Output the [x, y] coordinate of the center of the cell containing the given text.  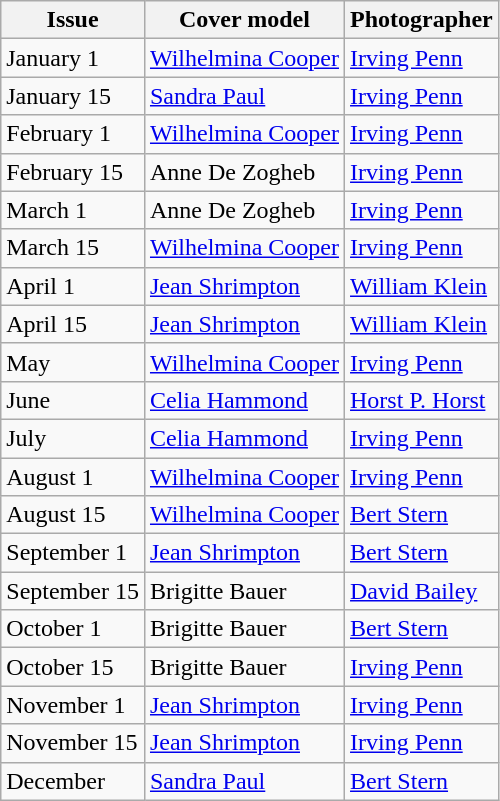
Issue [73, 20]
January 1 [73, 58]
February 1 [73, 134]
August 1 [73, 477]
February 15 [73, 172]
June [73, 400]
October 15 [73, 667]
November 1 [73, 705]
Cover model [244, 20]
April 15 [73, 324]
December [73, 781]
March 1 [73, 210]
January 15 [73, 96]
David Bailey [422, 591]
Photographer [422, 20]
March 15 [73, 248]
October 1 [73, 629]
September 1 [73, 553]
May [73, 362]
July [73, 438]
Horst P. Horst [422, 400]
November 15 [73, 743]
August 15 [73, 515]
April 1 [73, 286]
September 15 [73, 591]
